Scan for the cell matching the given text and deliver its (x, y) coordinate at center. 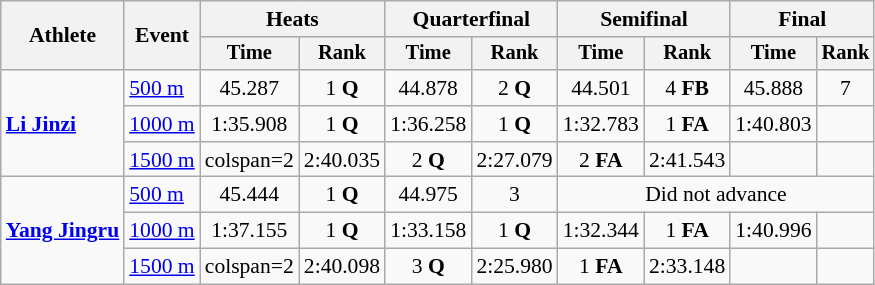
44.975 (428, 195)
2:33.148 (687, 267)
7 (846, 88)
Semifinal (644, 19)
1:37.155 (250, 231)
Li Jinzi (62, 124)
1:35.908 (250, 124)
45.888 (773, 88)
Quarterfinal (472, 19)
Did not advance (716, 195)
Final (802, 19)
1:32.344 (601, 231)
44.501 (601, 88)
2:41.543 (687, 160)
45.444 (250, 195)
2:40.098 (342, 267)
Event (162, 36)
Athlete (62, 36)
1:33.158 (428, 231)
1:36.258 (428, 124)
1:32.783 (601, 124)
4 FB (687, 88)
1:40.996 (773, 231)
3 (514, 195)
2:40.035 (342, 160)
2 FA (601, 160)
Yang Jingru (62, 230)
2:25.980 (514, 267)
2:27.079 (514, 160)
Heats (292, 19)
45.287 (250, 88)
44.878 (428, 88)
1:40.803 (773, 124)
3 Q (428, 267)
